Capture the cell that displays the provided text and extract its [x, y] central coordinate. 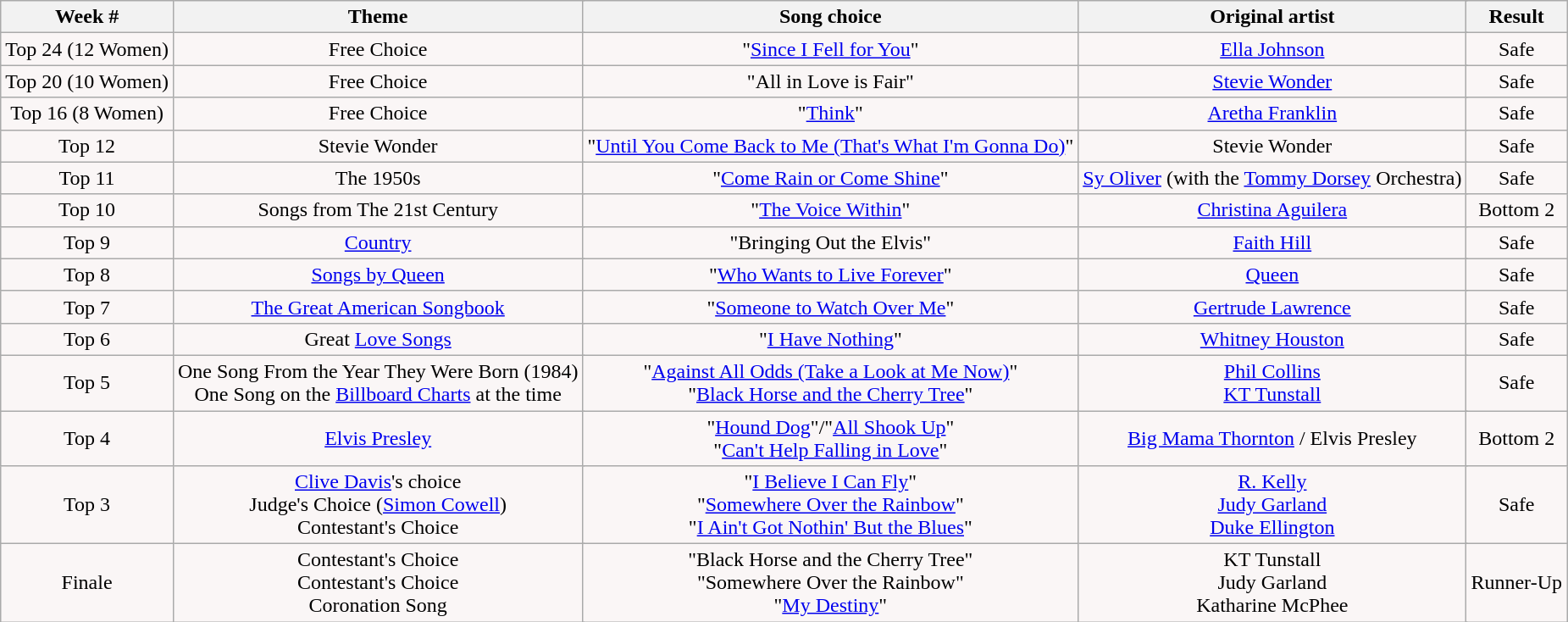
Clive Davis's choiceJudge's Choice (Simon Cowell)Contestant's Choice [378, 505]
"Come Rain or Come Shine" [830, 178]
"Black Horse and the Cherry Tree""Somewhere Over the Rainbow""My Destiny" [830, 583]
R. KellyJudy GarlandDuke Ellington [1272, 505]
Top 4 [87, 437]
Top 20 (10 Women) [87, 81]
Phil CollinsKT Tunstall [1272, 383]
Contestant's ChoiceContestant's ChoiceCoronation Song [378, 583]
Finale [87, 583]
"Against All Odds (Take a Look at Me Now)""Black Horse and the Cherry Tree" [830, 383]
Gertrude Lawrence [1272, 307]
Top 12 [87, 146]
"The Voice Within" [830, 210]
Top 7 [87, 307]
Christina Aguilera [1272, 210]
Result [1516, 17]
Top 16 (8 Women) [87, 114]
KT TunstallJudy GarlandKatharine McPhee [1272, 583]
Ella Johnson [1272, 49]
Elvis Presley [378, 437]
"Think" [830, 114]
"Since I Fell for You" [830, 49]
Week # [87, 17]
"I Believe I Can Fly""Somewhere Over the Rainbow""I Ain't Got Nothin' But the Blues" [830, 505]
"Someone to Watch Over Me" [830, 307]
Top 9 [87, 242]
Songs from The 21st Century [378, 210]
Top 11 [87, 178]
Aretha Franklin [1272, 114]
"I Have Nothing" [830, 339]
"Hound Dog"/"All Shook Up""Can't Help Falling in Love" [830, 437]
Runner-Up [1516, 583]
"All in Love is Fair" [830, 81]
Original artist [1272, 17]
Big Mama Thornton / Elvis Presley [1272, 437]
"Until You Come Back to Me (That's What I'm Gonna Do)" [830, 146]
Queen [1272, 275]
Song choice [830, 17]
One Song From the Year They Were Born (1984)One Song on the Billboard Charts at the time [378, 383]
"Bringing Out the Elvis" [830, 242]
Great Love Songs [378, 339]
"Who Wants to Live Forever" [830, 275]
Whitney Houston [1272, 339]
Theme [378, 17]
Top 10 [87, 210]
Country [378, 242]
The Great American Songbook [378, 307]
Faith Hill [1272, 242]
Top 24 (12 Women) [87, 49]
Top 5 [87, 383]
Sy Oliver (with the Tommy Dorsey Orchestra) [1272, 178]
Top 8 [87, 275]
Songs by Queen [378, 275]
Top 6 [87, 339]
The 1950s [378, 178]
Top 3 [87, 505]
